Search for the cell housing the specified text and yield its [x, y] center coordinate. 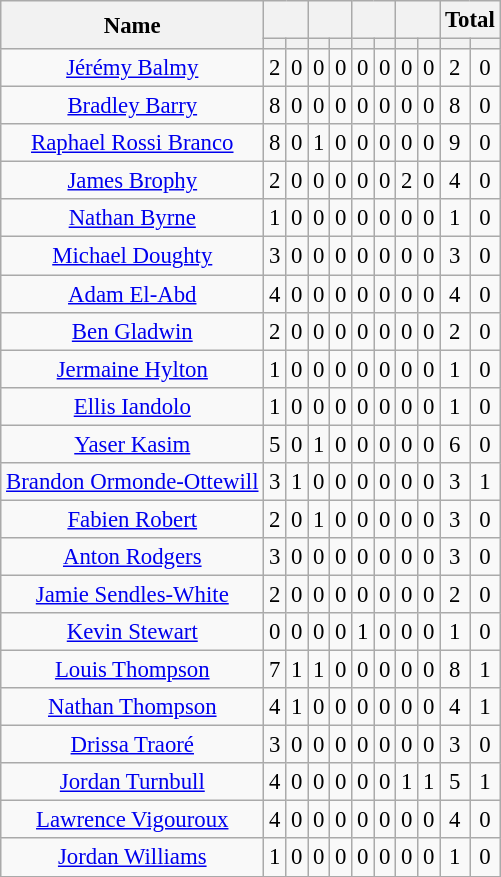
Michael Doughty [132, 256]
Jordan Williams [132, 858]
Nathan Thompson [132, 707]
7 [275, 670]
Total [470, 20]
Jermaine Hylton [132, 369]
Bradley Barry [132, 106]
Nathan Byrne [132, 219]
Name [132, 25]
Lawrence Vigouroux [132, 820]
Jordan Turnbull [132, 782]
Adam El-Abd [132, 294]
9 [455, 143]
Drissa Traoré [132, 745]
Jamie Sendles-White [132, 594]
Jérémy Balmy [132, 68]
Kevin Stewart [132, 632]
6 [455, 444]
James Brophy [132, 181]
Ellis Iandolo [132, 406]
Raphael Rossi Branco [132, 143]
Fabien Robert [132, 519]
Anton Rodgers [132, 557]
Brandon Ormonde-Ottewill [132, 482]
Louis Thompson [132, 670]
Ben Gladwin [132, 331]
Yaser Kasim [132, 444]
